Detect which cell encompasses the target text, then output its (x, y) center coordinate. 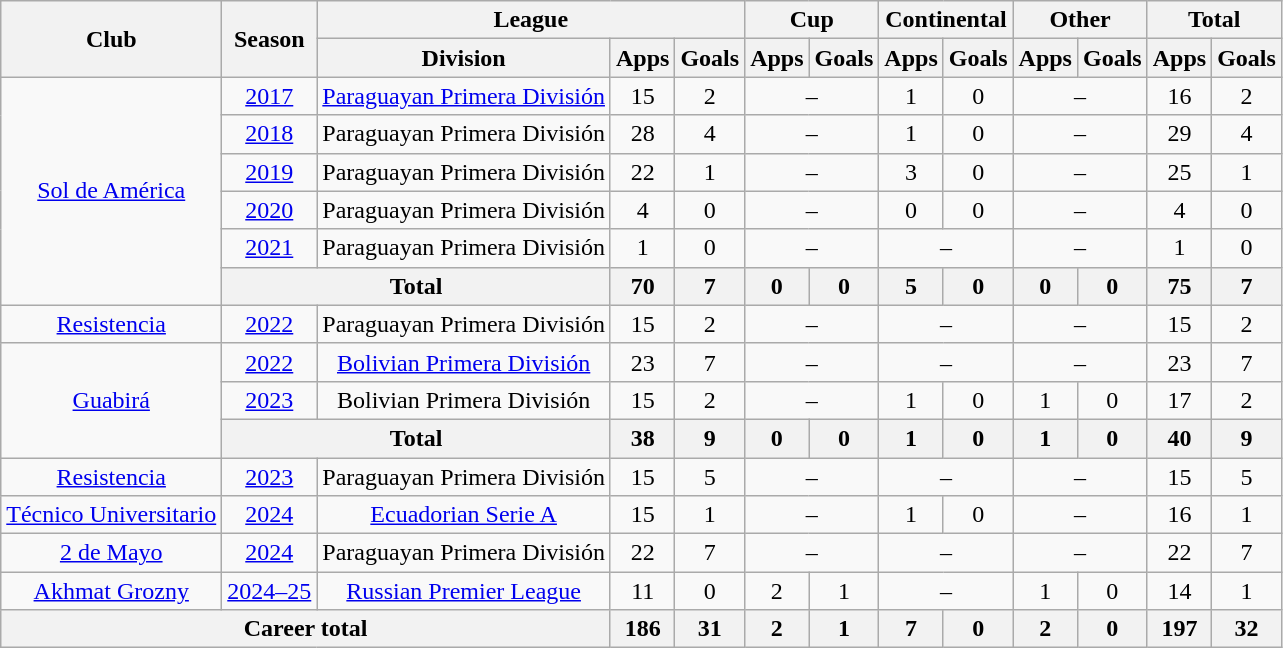
14 (1179, 591)
Other (1080, 20)
League (531, 20)
197 (1179, 629)
2021 (270, 248)
Cup (812, 20)
17 (1179, 400)
32 (1247, 629)
2 de Mayo (112, 553)
70 (642, 286)
29 (1179, 134)
75 (1179, 286)
Akhmat Grozny (112, 591)
28 (642, 134)
Continental (946, 20)
Career total (306, 629)
38 (642, 438)
Season (270, 39)
2019 (270, 172)
11 (642, 591)
3 (911, 172)
Técnico Universitario (112, 515)
Division (464, 58)
Sol de América (112, 191)
2018 (270, 134)
31 (710, 629)
40 (1179, 438)
25 (1179, 172)
Russian Premier League (464, 591)
Club (112, 39)
2020 (270, 210)
2024–25 (270, 591)
186 (642, 629)
Ecuadorian Serie A (464, 515)
2017 (270, 96)
Guabirá (112, 400)
